Identify which cell holds the provided text, then report its (X, Y) central coordinate. 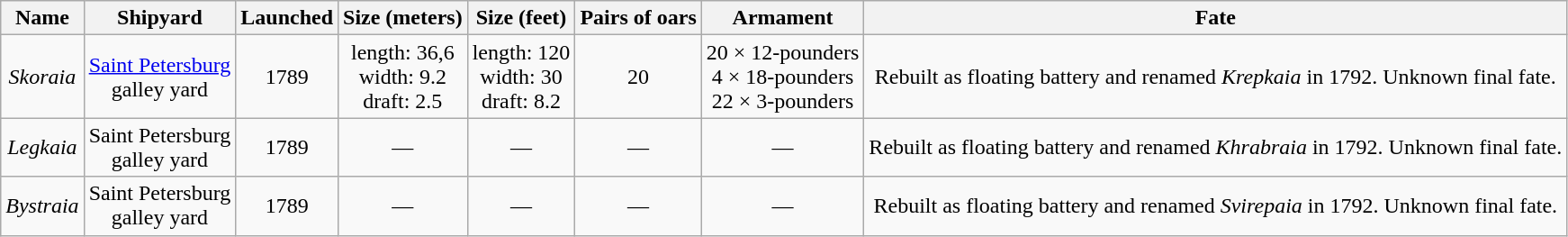
Size (meters) (403, 18)
Size (feet) (521, 18)
Fate (1215, 18)
Name (42, 18)
length: 36,6width: 9.2draft: 2.5 (403, 77)
Shipyard (160, 18)
Bystraia (42, 205)
20 × 12-pounders4 × 18-pounders22 × 3-pounders (783, 77)
Pairs of oars (638, 18)
Skoraia (42, 77)
Rebuilt as floating battery and renamed Svirepaia in 1792. Unknown final fate. (1215, 205)
Launched (287, 18)
length: 120width: 30draft: 8.2 (521, 77)
Armament (783, 18)
Legkaia (42, 148)
20 (638, 77)
Rebuilt as floating battery and renamed Khrabraia in 1792. Unknown final fate. (1215, 148)
Rebuilt as floating battery and renamed Krepkaia in 1792. Unknown final fate. (1215, 77)
